Extract the (X, Y) coordinate from the center of the cell holding the provided text.  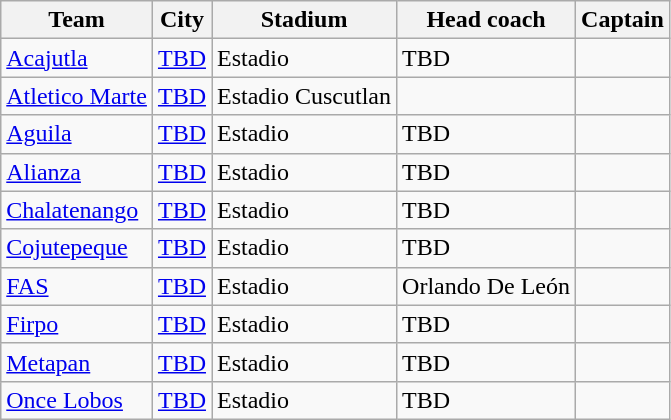
Orlando De León (486, 286)
Atletico Marte (77, 96)
FAS (77, 286)
Firpo (77, 324)
Cojutepeque (77, 248)
Alianza (77, 172)
City (182, 20)
Stadium (304, 20)
Metapan (77, 362)
Chalatenango (77, 210)
Captain (623, 20)
Once Lobos (77, 400)
Aguila (77, 134)
Head coach (486, 20)
Team (77, 20)
Estadio Cuscutlan (304, 96)
Acajutla (77, 58)
